Output the [x, y] coordinate of the center of the cell containing the given text.  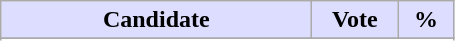
Candidate [156, 20]
Vote [355, 20]
% [426, 20]
